Identify which cell holds the provided text, then report its [X, Y] central coordinate. 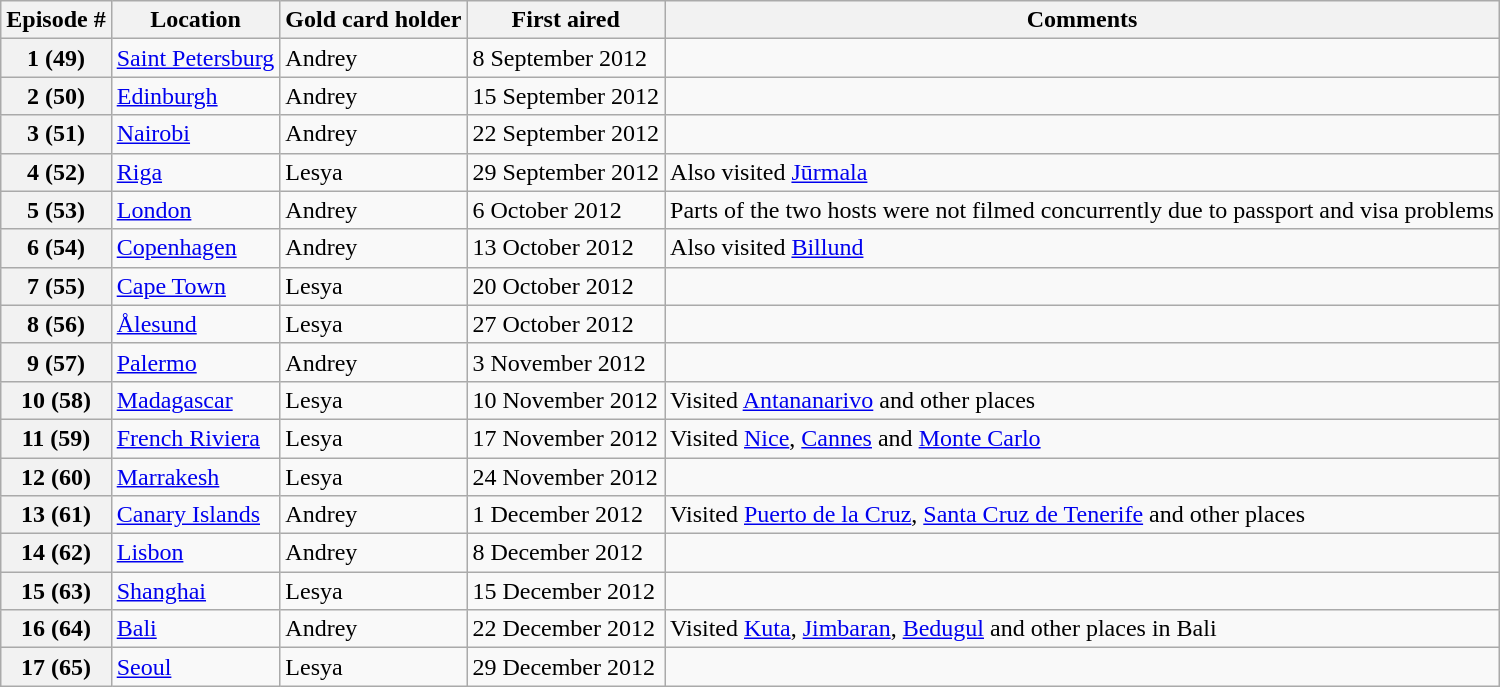
3 (51) [56, 134]
Also visited Jūrmala [1082, 172]
Edinburgh [196, 96]
20 October 2012 [566, 286]
London [196, 210]
Cape Town [196, 286]
15 December 2012 [566, 591]
First aired [566, 20]
14 (62) [56, 553]
29 December 2012 [566, 667]
4 (52) [56, 172]
15 September 2012 [566, 96]
6 October 2012 [566, 210]
13 October 2012 [566, 248]
Canary Islands [196, 515]
Parts of the two hosts were not filmed concurrently due to passport and visa problems [1082, 210]
Lisbon [196, 553]
Visited Puerto de la Cruz, Santa Cruz de Tenerife and other places [1082, 515]
Gold card holder [374, 20]
Marrakesh [196, 477]
12 (60) [56, 477]
8 (56) [56, 324]
13 (61) [56, 515]
Visited Nice, Cannes and Monte Carlo [1082, 438]
27 October 2012 [566, 324]
16 (64) [56, 629]
5 (53) [56, 210]
22 December 2012 [566, 629]
6 (54) [56, 248]
Nairobi [196, 134]
17 November 2012 [566, 438]
Riga [196, 172]
Ålesund [196, 324]
Palermo [196, 362]
24 November 2012 [566, 477]
Also visited Billund [1082, 248]
Comments [1082, 20]
10 November 2012 [566, 400]
15 (63) [56, 591]
8 September 2012 [566, 58]
10 (58) [56, 400]
8 December 2012 [566, 553]
29 September 2012 [566, 172]
French Riviera [196, 438]
9 (57) [56, 362]
3 November 2012 [566, 362]
Location [196, 20]
22 September 2012 [566, 134]
Seoul [196, 667]
7 (55) [56, 286]
Bali [196, 629]
Madagascar [196, 400]
Shanghai [196, 591]
Saint Petersburg [196, 58]
11 (59) [56, 438]
1 December 2012 [566, 515]
Visited Antananarivo and other places [1082, 400]
Copenhagen [196, 248]
1 (49) [56, 58]
Episode # [56, 20]
Visited Kuta, Jimbaran, Bedugul and other places in Bali [1082, 629]
2 (50) [56, 96]
17 (65) [56, 667]
